Output the [x, y] coordinate of the center of the cell containing the given text.  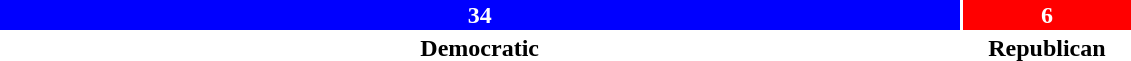
34 [480, 15]
6 [1046, 15]
